For the text-containing cell, return its midpoint in [x, y] coordinate format. 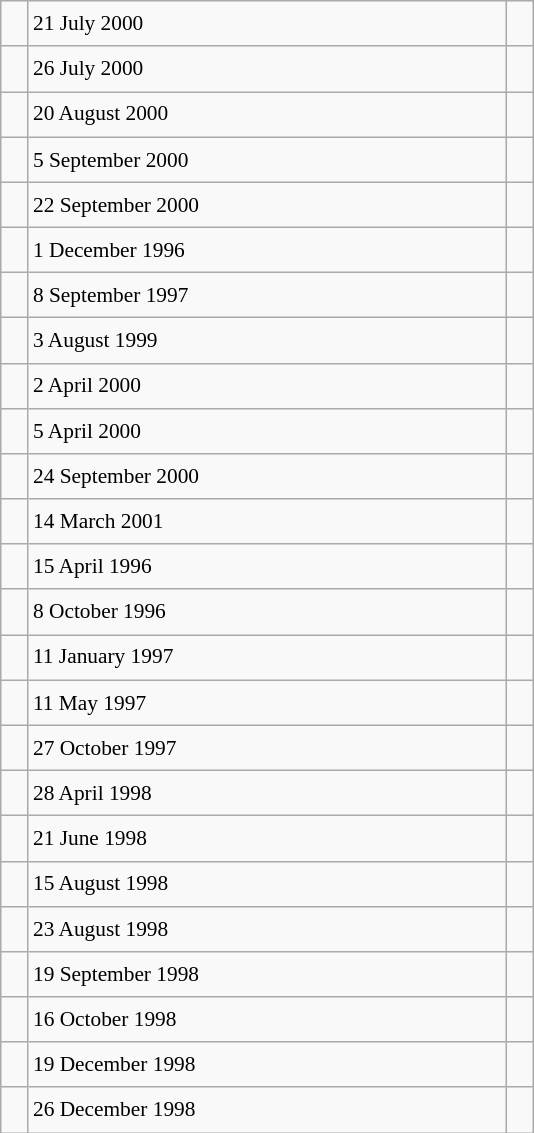
28 April 1998 [267, 792]
8 October 1996 [267, 612]
11 May 1997 [267, 702]
26 December 1998 [267, 1110]
15 April 1996 [267, 566]
5 April 2000 [267, 430]
5 September 2000 [267, 160]
21 June 1998 [267, 838]
23 August 1998 [267, 928]
16 October 1998 [267, 1020]
3 August 1999 [267, 340]
2 April 2000 [267, 386]
24 September 2000 [267, 476]
21 July 2000 [267, 24]
15 August 1998 [267, 884]
11 January 1997 [267, 658]
14 March 2001 [267, 522]
1 December 1996 [267, 250]
27 October 1997 [267, 748]
20 August 2000 [267, 114]
8 September 1997 [267, 296]
22 September 2000 [267, 204]
19 September 1998 [267, 974]
26 July 2000 [267, 68]
19 December 1998 [267, 1064]
